Determine the (x, y) coordinate at the center of the cell enclosing the given text.  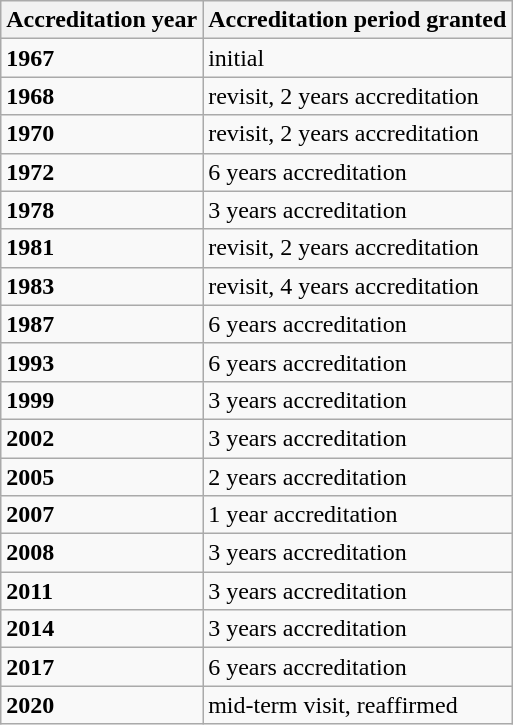
2017 (102, 667)
Accreditation year (102, 20)
1987 (102, 324)
1983 (102, 286)
2008 (102, 553)
1972 (102, 172)
1978 (102, 210)
Accreditation period granted (358, 20)
2011 (102, 591)
revisit, 4 years accreditation (358, 286)
1 year accreditation (358, 515)
2020 (102, 705)
2002 (102, 438)
2014 (102, 629)
mid-term visit, reaffirmed (358, 705)
1967 (102, 58)
1970 (102, 134)
initial (358, 58)
1981 (102, 248)
1993 (102, 362)
1968 (102, 96)
2005 (102, 477)
2 years accreditation (358, 477)
1999 (102, 400)
2007 (102, 515)
